Locate the cell with the specified text and output its (x, y) center coordinate. 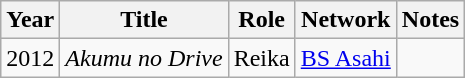
Network (346, 20)
Notes (430, 20)
Year (30, 20)
BS Asahi (346, 58)
Role (262, 20)
Reika (262, 58)
Akumu no Drive (144, 58)
2012 (30, 58)
Title (144, 20)
